Detect which cell encompasses the target text, then output its [X, Y] center coordinate. 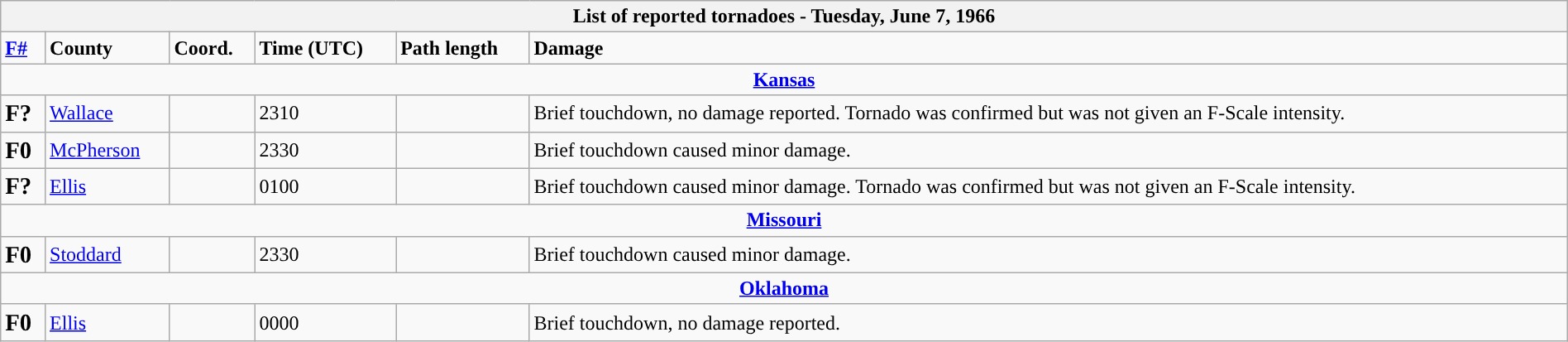
Damage [1049, 48]
0000 [326, 322]
Coord. [212, 48]
County [108, 48]
Kansas [784, 79]
0100 [326, 186]
2310 [326, 113]
Wallace [108, 113]
Brief touchdown, no damage reported. Tornado was confirmed but was not given an F-Scale intensity. [1049, 113]
Brief touchdown caused minor damage. Tornado was confirmed but was not given an F-Scale intensity. [1049, 186]
Time (UTC) [326, 48]
Stoddard [108, 254]
McPherson [108, 150]
Path length [463, 48]
Missouri [784, 220]
F# [23, 48]
List of reported tornadoes - Tuesday, June 7, 1966 [784, 17]
Brief touchdown, no damage reported. [1049, 322]
Oklahoma [784, 288]
